Search for the cell housing the specified text and yield its [X, Y] center coordinate. 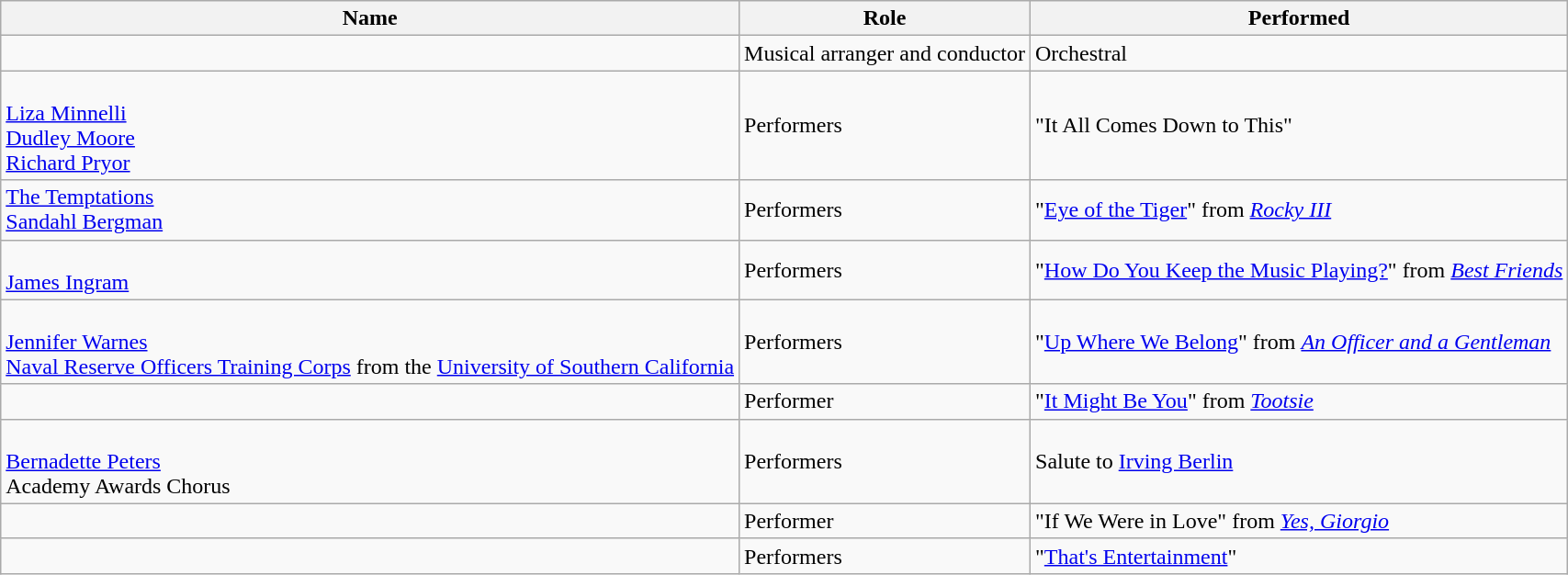
"Eye of the Tiger" from Rocky III [1299, 209]
Role [886, 18]
"If We Were in Love" from Yes, Giorgio [1299, 521]
"Up Where We Belong" from An Officer and a Gentleman [1299, 342]
Orchestral [1299, 53]
James Ingram [370, 270]
Salute to Irving Berlin [1299, 461]
Performed [1299, 18]
"It Might Be You" from Tootsie [1299, 401]
Bernadette PetersAcademy Awards Chorus [370, 461]
Liza MinnelliDudley MooreRichard Pryor [370, 125]
"It All Comes Down to This" [1299, 125]
Name [370, 18]
"That's Entertainment" [1299, 556]
The TemptationsSandahl Bergman [370, 209]
"How Do You Keep the Music Playing?" from Best Friends [1299, 270]
Jennifer WarnesNaval Reserve Officers Training Corps from the University of Southern California [370, 342]
Musical arranger and conductor [886, 53]
